Capture the cell that displays the provided text and extract its (X, Y) central coordinate. 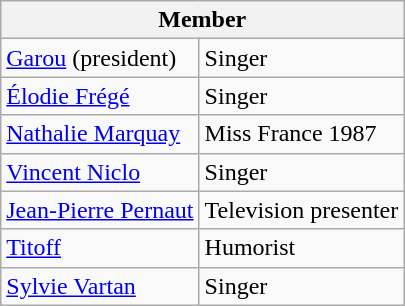
Member (202, 20)
Humorist (302, 248)
Nathalie Marquay (100, 134)
Garou (president) (100, 58)
Miss France 1987 (302, 134)
Titoff (100, 248)
Sylvie Vartan (100, 286)
Television presenter (302, 210)
Jean-Pierre Pernaut (100, 210)
Élodie Frégé (100, 96)
Vincent Niclo (100, 172)
